Pinpoint the cell where the given text exists, returning its (X, Y) midpoint coordinate. 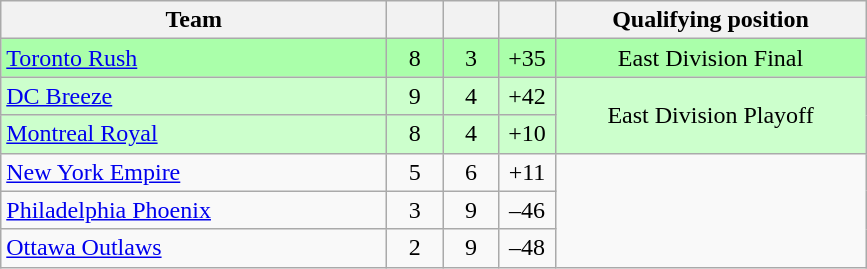
Montreal Royal (194, 134)
+11 (527, 172)
+42 (527, 96)
+10 (527, 134)
Toronto Rush (194, 58)
6 (471, 172)
+35 (527, 58)
East Division Final (710, 58)
5 (415, 172)
DC Breeze (194, 96)
Qualifying position (710, 20)
–46 (527, 210)
–48 (527, 248)
Ottawa Outlaws (194, 248)
Team (194, 20)
East Division Playoff (710, 115)
2 (415, 248)
Philadelphia Phoenix (194, 210)
New York Empire (194, 172)
